Identify which cell holds the provided text, then report its [X, Y] central coordinate. 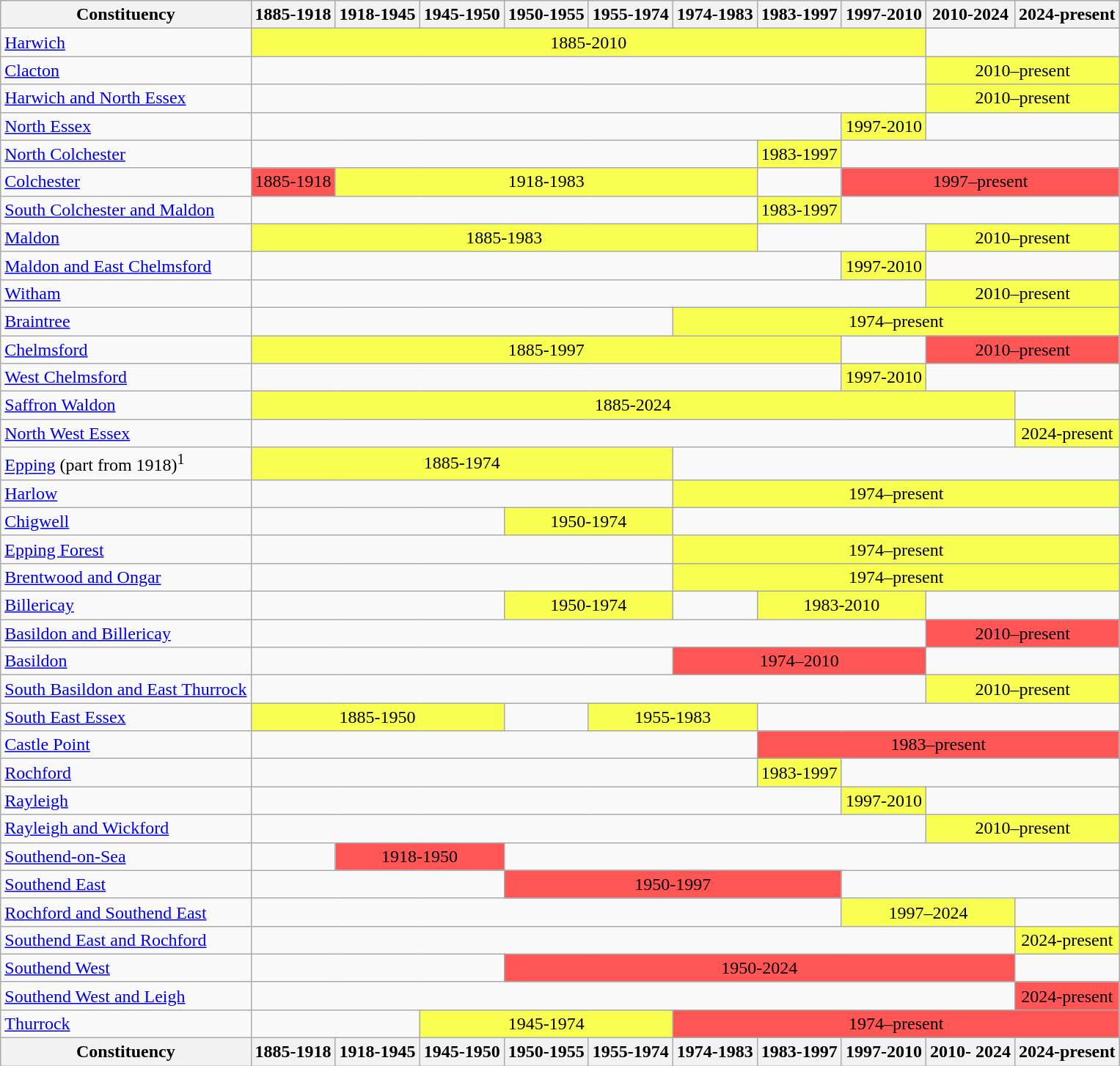
1997–2024 [928, 912]
Brentwood and Ongar [126, 577]
Southend East and Rochford [126, 940]
Harwich and North Essex [126, 98]
1885-2010 [588, 43]
1950-1997 [673, 884]
South Colchester and Maldon [126, 210]
Maldon [126, 238]
1983–present [938, 745]
Basildon [126, 661]
1918-1983 [546, 182]
Clacton [126, 70]
2010- 2024 [970, 1052]
Epping Forest [126, 549]
1885-1950 [377, 717]
Harwich [126, 43]
Billericay [126, 606]
Chigwell [126, 521]
Chelmsford [126, 350]
Castle Point [126, 745]
1974–2010 [799, 661]
1885-2024 [632, 405]
North West Essex [126, 433]
Braintree [126, 321]
Rayleigh [126, 801]
1950-2024 [759, 968]
Southend East [126, 884]
South Basildon and East Thurrock [126, 689]
Saffron Waldon [126, 405]
Rochford and Southend East [126, 912]
1885-1983 [504, 238]
1983-2010 [841, 606]
Southend West [126, 968]
1945-1974 [546, 1023]
West Chelmsford [126, 378]
Colchester [126, 182]
North Essex [126, 126]
North Colchester [126, 154]
South East Essex [126, 717]
Rayleigh and Wickford [126, 828]
Southend-on-Sea [126, 856]
1885-1974 [462, 463]
1918-1950 [420, 856]
Rochford [126, 773]
Thurrock [126, 1023]
Southend West and Leigh [126, 996]
Harlow [126, 493]
1997–present [980, 182]
1955-1983 [673, 717]
Witham [126, 293]
2010-2024 [970, 15]
Basildon and Billericay [126, 633]
1885-1997 [546, 350]
Epping (part from 1918)1 [126, 463]
Maldon and East Chelmsford [126, 265]
